Find where the given text appears and provide that cell's center as [x, y] coordinate. 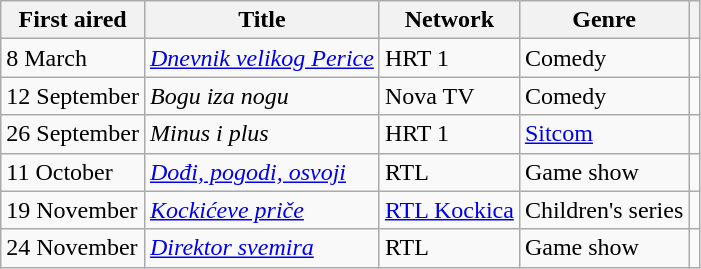
26 September [73, 134]
11 October [73, 172]
Genre [604, 20]
Network [449, 20]
Dođi, pogodi, osvoji [262, 172]
RTL Kockica [449, 210]
12 September [73, 96]
Sitcom [604, 134]
8 March [73, 58]
Minus i plus [262, 134]
24 November [73, 248]
Direktor svemira [262, 248]
19 November [73, 210]
First aired [73, 20]
Bogu iza nogu [262, 96]
Kockićeve priče [262, 210]
Children's series [604, 210]
Title [262, 20]
Dnevnik velikog Perice [262, 58]
Nova TV [449, 96]
